Determine the (x, y) coordinate at the center of the cell enclosing the given text.  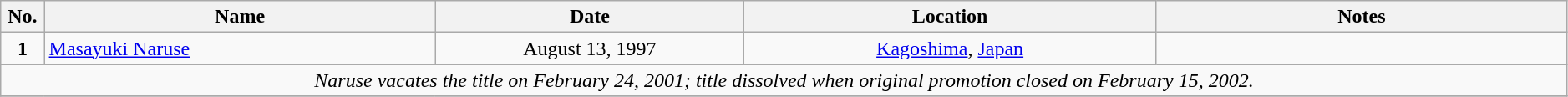
Location (951, 17)
Name (240, 17)
1 (23, 48)
Date (590, 17)
Notes (1362, 17)
Masayuki Naruse (240, 48)
August 13, 1997 (590, 48)
Kagoshima, Japan (951, 48)
No. (23, 17)
Naruse vacates the title on February 24, 2001; title dissolved when original promotion closed on February 15, 2002. (784, 80)
